Output the (X, Y) coordinate of the center of the cell containing the given text.  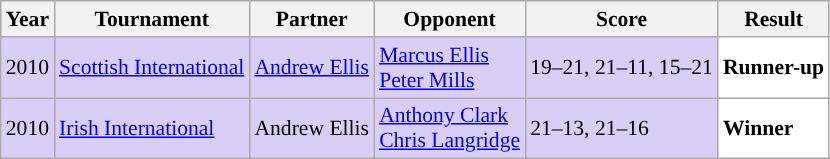
Score (622, 19)
Year (28, 19)
Result (774, 19)
Scottish International (152, 68)
21–13, 21–16 (622, 128)
Winner (774, 128)
Anthony Clark Chris Langridge (450, 128)
Irish International (152, 128)
Marcus Ellis Peter Mills (450, 68)
Runner-up (774, 68)
Tournament (152, 19)
19–21, 21–11, 15–21 (622, 68)
Partner (312, 19)
Opponent (450, 19)
